For the text-containing cell, return its midpoint in (X, Y) coordinate format. 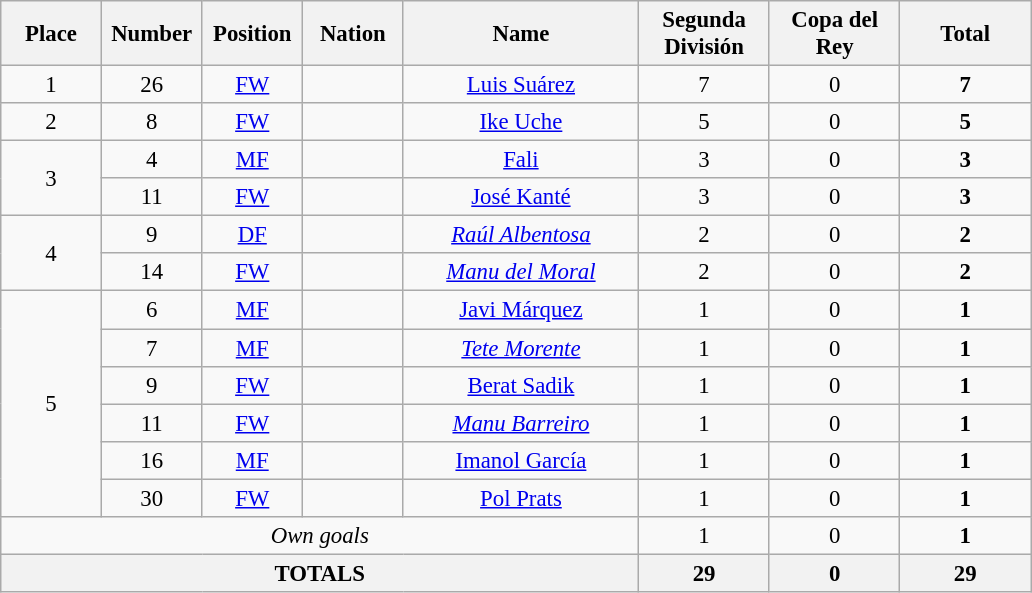
Manu del Moral (521, 273)
Raúl Albentosa (521, 235)
Place (52, 34)
16 (152, 460)
26 (152, 85)
Tete Morente (521, 348)
Javi Márquez (521, 310)
Manu Barreiro (521, 423)
Ike Uche (521, 122)
Berat Sadik (521, 385)
Segunda División (704, 34)
Position (252, 34)
8 (152, 122)
Pol Prats (521, 498)
TOTALS (320, 573)
14 (152, 273)
DF (252, 235)
Name (521, 34)
Number (152, 34)
Nation (354, 34)
Own goals (320, 536)
6 (152, 310)
Luis Suárez (521, 85)
30 (152, 498)
José Kanté (521, 197)
Total (966, 34)
Copa del Rey (834, 34)
Imanol García (521, 460)
Fali (521, 160)
